Return the (x, y) coordinate for the center point of the cell that contains the specified text.  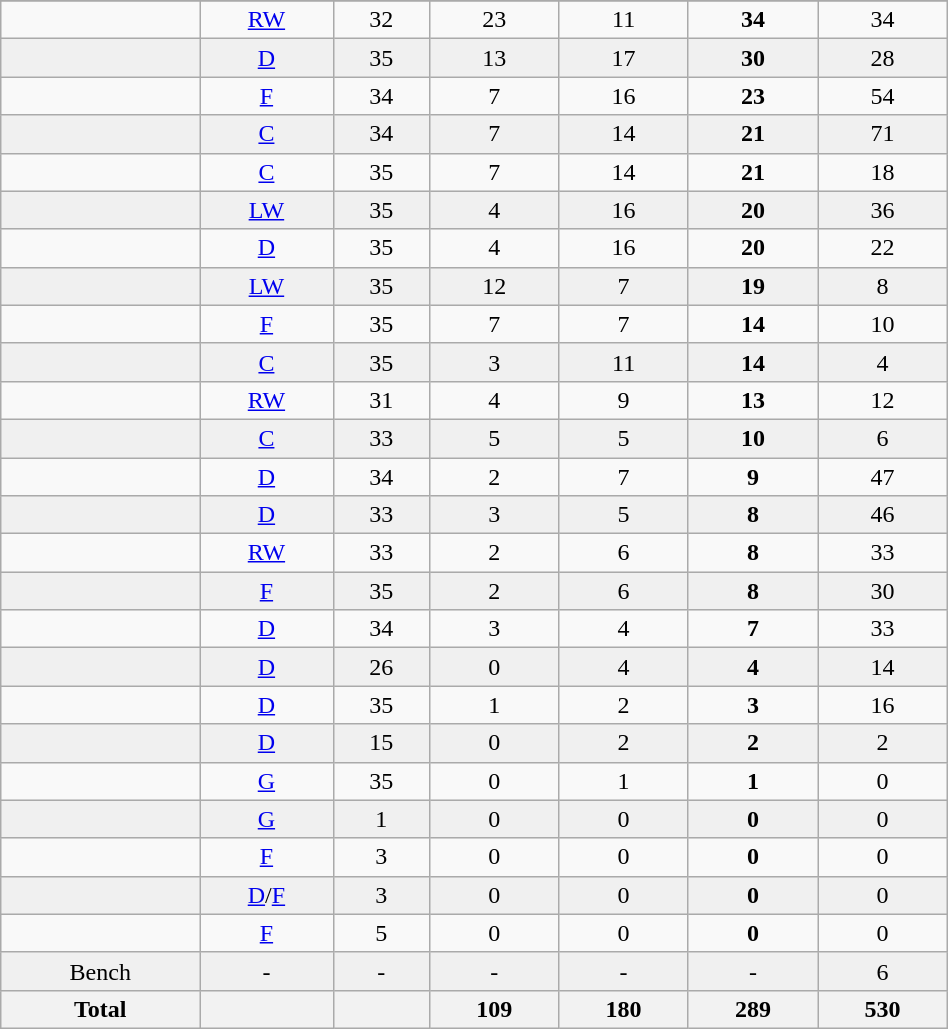
32 (381, 20)
D/F (266, 895)
71 (883, 134)
19 (752, 286)
180 (624, 1009)
46 (883, 515)
28 (883, 58)
530 (883, 1009)
26 (381, 667)
18 (883, 172)
22 (883, 248)
31 (381, 400)
289 (752, 1009)
36 (883, 210)
47 (883, 477)
109 (494, 1009)
Bench (100, 971)
15 (381, 743)
Total (100, 1009)
54 (883, 96)
17 (624, 58)
